For the text-containing cell, return its midpoint in (X, Y) coordinate format. 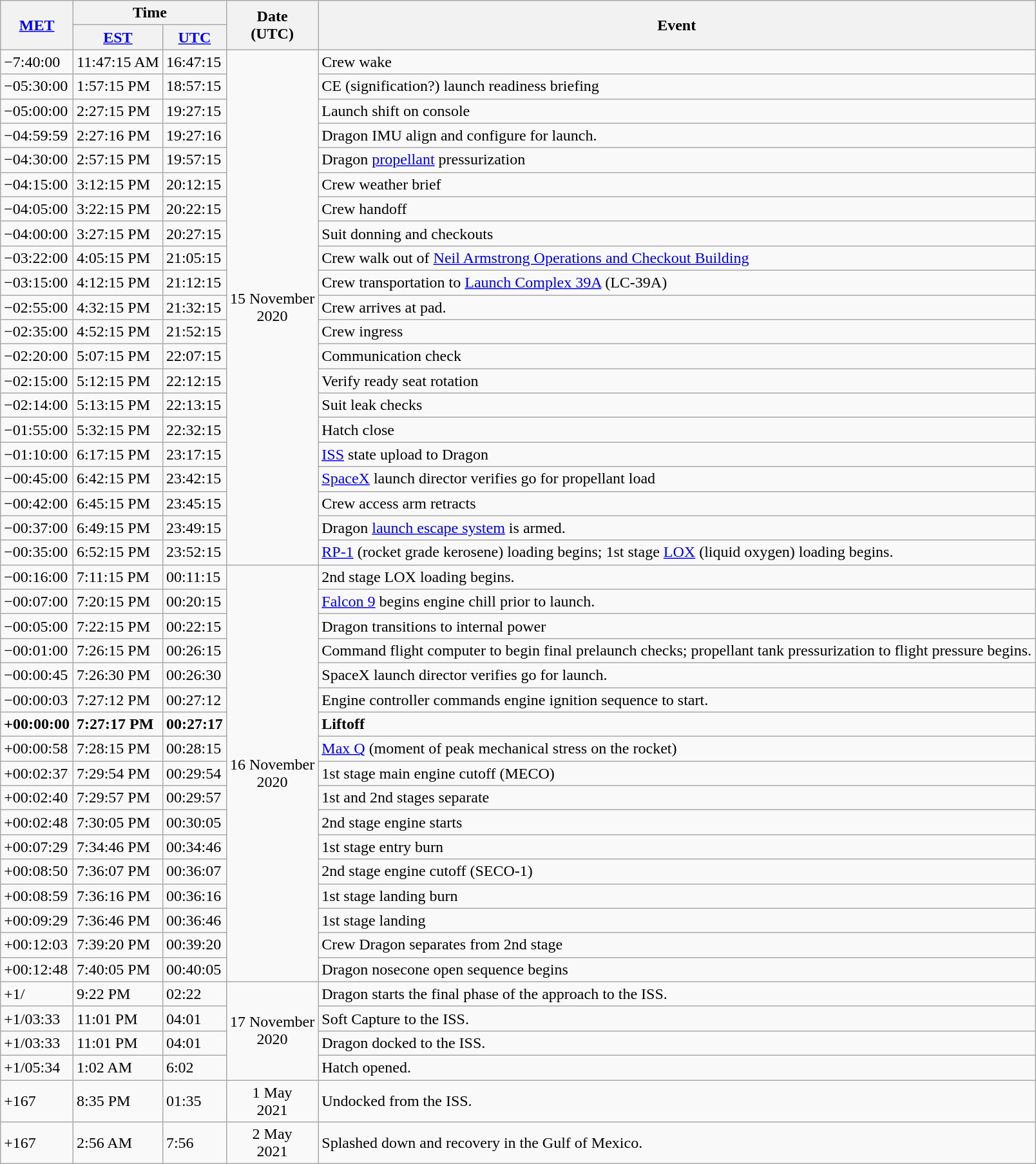
00:22:15 (195, 626)
00:28:15 (195, 749)
6:49:15 PM (117, 528)
Dragon nosecone open sequence begins (676, 969)
6:17:15 PM (117, 454)
UTC (195, 37)
5:13:15 PM (117, 405)
7:34:46 PM (117, 847)
2:57:15 PM (117, 160)
Launch shift on console (676, 111)
7:29:54 PM (117, 773)
−00:16:00 (37, 577)
2nd stage engine starts (676, 822)
Splashed down and recovery in the Gulf of Mexico. (676, 1143)
7:22:15 PM (117, 626)
5:12:15 PM (117, 381)
00:39:20 (195, 945)
22:13:15 (195, 405)
00:36:46 (195, 920)
22:07:15 (195, 356)
−03:22:00 (37, 258)
7:39:20 PM (117, 945)
00:36:07 (195, 871)
7:56 (195, 1143)
Communication check (676, 356)
00:11:15 (195, 577)
21:32:15 (195, 307)
1:57:15 PM (117, 86)
−00:35:00 (37, 552)
Crew weather brief (676, 184)
Crew arrives at pad. (676, 307)
20:12:15 (195, 184)
SpaceX launch director verifies go for propellant load (676, 479)
23:45:15 (195, 503)
02:22 (195, 994)
−04:05:00 (37, 209)
6:42:15 PM (117, 479)
Crew transportation to Launch Complex 39A (LC-39A) (676, 282)
7:40:05 PM (117, 969)
Event (676, 25)
SpaceX launch director verifies go for launch. (676, 675)
−01:10:00 (37, 454)
Suit leak checks (676, 405)
00:30:05 (195, 822)
−04:59:59 (37, 135)
00:29:54 (195, 773)
4:05:15 PM (117, 258)
00:36:16 (195, 896)
Max Q (moment of peak mechanical stress on the rocket) (676, 749)
7:27:12 PM (117, 699)
3:27:15 PM (117, 233)
+00:09:29 (37, 920)
+00:02:37 (37, 773)
−00:45:00 (37, 479)
+1/05:34 (37, 1067)
+00:00:58 (37, 749)
Suit donning and checkouts (676, 233)
Liftoff (676, 724)
18:57:15 (195, 86)
Dragon starts the final phase of the approach to the ISS. (676, 994)
Crew access arm retracts (676, 503)
00:26:15 (195, 650)
00:34:46 (195, 847)
−00:01:00 (37, 650)
ISS state upload to Dragon (676, 454)
2:56 AM (117, 1143)
00:20:15 (195, 601)
7:30:05 PM (117, 822)
+00:07:29 (37, 847)
5:07:15 PM (117, 356)
23:52:15 (195, 552)
Falcon 9 begins engine chill prior to launch. (676, 601)
16:47:15 (195, 62)
4:12:15 PM (117, 282)
4:52:15 PM (117, 332)
+00:08:59 (37, 896)
EST (117, 37)
−05:30:00 (37, 86)
1st stage main engine cutoff (MECO) (676, 773)
19:27:15 (195, 111)
9:22 PM (117, 994)
23:49:15 (195, 528)
00:40:05 (195, 969)
3:12:15 PM (117, 184)
−7:40:00 (37, 62)
Soft Capture to the ISS. (676, 1018)
5:32:15 PM (117, 430)
7:11:15 PM (117, 577)
1:02 AM (117, 1067)
19:27:16 (195, 135)
1st stage landing burn (676, 896)
Undocked from the ISS. (676, 1101)
RP-1 (rocket grade kerosene) loading begins; 1st stage LOX (liquid oxygen) loading begins. (676, 552)
6:02 (195, 1067)
+1/ (37, 994)
−02:20:00 (37, 356)
CE (signification?) launch readiness briefing (676, 86)
Dragon propellant pressurization (676, 160)
−00:05:00 (37, 626)
−00:37:00 (37, 528)
00:26:30 (195, 675)
−02:55:00 (37, 307)
23:42:15 (195, 479)
21:52:15 (195, 332)
2:27:16 PM (117, 135)
00:27:12 (195, 699)
7:26:15 PM (117, 650)
1 May2021 (272, 1101)
Dragon launch escape system is armed. (676, 528)
8:35 PM (117, 1101)
16 November2020 (272, 773)
17 November2020 (272, 1031)
Engine controller commands engine ignition sequence to start. (676, 699)
21:05:15 (195, 258)
4:32:15 PM (117, 307)
−00:00:45 (37, 675)
+00:08:50 (37, 871)
2nd stage LOX loading begins. (676, 577)
−02:35:00 (37, 332)
1st stage entry burn (676, 847)
22:32:15 (195, 430)
−02:15:00 (37, 381)
00:29:57 (195, 798)
−01:55:00 (37, 430)
−04:30:00 (37, 160)
22:12:15 (195, 381)
Hatch close (676, 430)
MET (37, 25)
15 November2020 (272, 307)
2:27:15 PM (117, 111)
6:52:15 PM (117, 552)
+00:02:40 (37, 798)
Dragon docked to the ISS. (676, 1043)
−03:15:00 (37, 282)
7:36:07 PM (117, 871)
Crew handoff (676, 209)
−04:00:00 (37, 233)
7:29:57 PM (117, 798)
−00:07:00 (37, 601)
01:35 (195, 1101)
Crew ingress (676, 332)
2 May2021 (272, 1143)
21:12:15 (195, 282)
7:26:30 PM (117, 675)
6:45:15 PM (117, 503)
19:57:15 (195, 160)
7:28:15 PM (117, 749)
Date(UTC) (272, 25)
23:17:15 (195, 454)
7:36:46 PM (117, 920)
+00:02:48 (37, 822)
2nd stage engine cutoff (SECO-1) (676, 871)
−05:00:00 (37, 111)
1st and 2nd stages separate (676, 798)
00:27:17 (195, 724)
7:27:17 PM (117, 724)
−00:42:00 (37, 503)
Verify ready seat rotation (676, 381)
Command flight computer to begin final prelaunch checks; propellant tank pressurization to flight pressure begins. (676, 650)
20:22:15 (195, 209)
Dragon transitions to internal power (676, 626)
+00:12:03 (37, 945)
1st stage landing (676, 920)
7:20:15 PM (117, 601)
Hatch opened. (676, 1067)
−04:15:00 (37, 184)
Crew Dragon separates from 2nd stage (676, 945)
Dragon IMU align and configure for launch. (676, 135)
−02:14:00 (37, 405)
Time (149, 13)
11:47:15 AM (117, 62)
20:27:15 (195, 233)
−00:00:03 (37, 699)
7:36:16 PM (117, 896)
Crew wake (676, 62)
+00:12:48 (37, 969)
3:22:15 PM (117, 209)
Crew walk out of Neil Armstrong Operations and Checkout Building (676, 258)
+00:00:00 (37, 724)
